Pinpoint the cell where the given text exists, returning its (X, Y) midpoint coordinate. 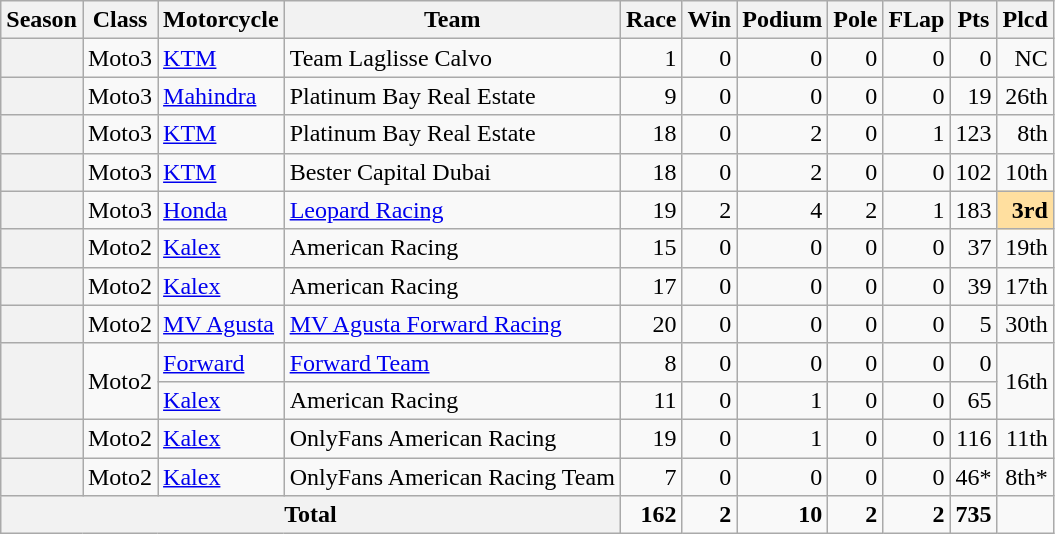
39 (974, 286)
Class (120, 20)
162 (651, 515)
11th (1025, 438)
102 (974, 172)
Mahindra (222, 96)
Team Laglisse Calvo (452, 58)
Leopard Racing (452, 210)
OnlyFans American Racing Team (452, 477)
65 (974, 400)
8th (1025, 134)
10th (1025, 172)
Race (651, 20)
46* (974, 477)
OnlyFans American Racing (452, 438)
183 (974, 210)
Plcd (1025, 20)
Podium (782, 20)
17 (651, 286)
7 (651, 477)
Season (42, 20)
Motorcycle (222, 20)
10 (782, 515)
NC (1025, 58)
16th (1025, 381)
Win (710, 20)
735 (974, 515)
Team (452, 20)
3rd (1025, 210)
FLap (916, 20)
30th (1025, 324)
17th (1025, 286)
Total (311, 515)
Pole (856, 20)
Forward Team (452, 362)
116 (974, 438)
19th (1025, 248)
37 (974, 248)
15 (651, 248)
26th (1025, 96)
MV Agusta (222, 324)
MV Agusta Forward Racing (452, 324)
4 (782, 210)
9 (651, 96)
20 (651, 324)
8th* (1025, 477)
8 (651, 362)
11 (651, 400)
Honda (222, 210)
5 (974, 324)
Forward (222, 362)
Bester Capital Dubai (452, 172)
Pts (974, 20)
123 (974, 134)
